From the cell containing the given text, extract its center point as (x, y) coordinate. 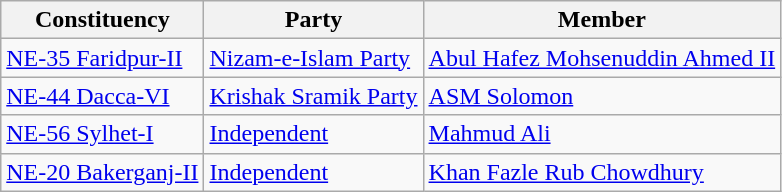
NE-44 Dacca-VI (102, 96)
Constituency (102, 20)
Khan Fazle Rub Chowdhury (602, 172)
Party (314, 20)
Mahmud Ali (602, 134)
NE-56 Sylhet-I (102, 134)
ASM Solomon (602, 96)
Nizam-e-Islam Party (314, 58)
NE-20 Bakerganj-II (102, 172)
Member (602, 20)
Krishak Sramik Party (314, 96)
Abul Hafez Mohsenuddin Ahmed II (602, 58)
NE-35 Faridpur-II (102, 58)
